Identify which cell holds the provided text, then report its [X, Y] central coordinate. 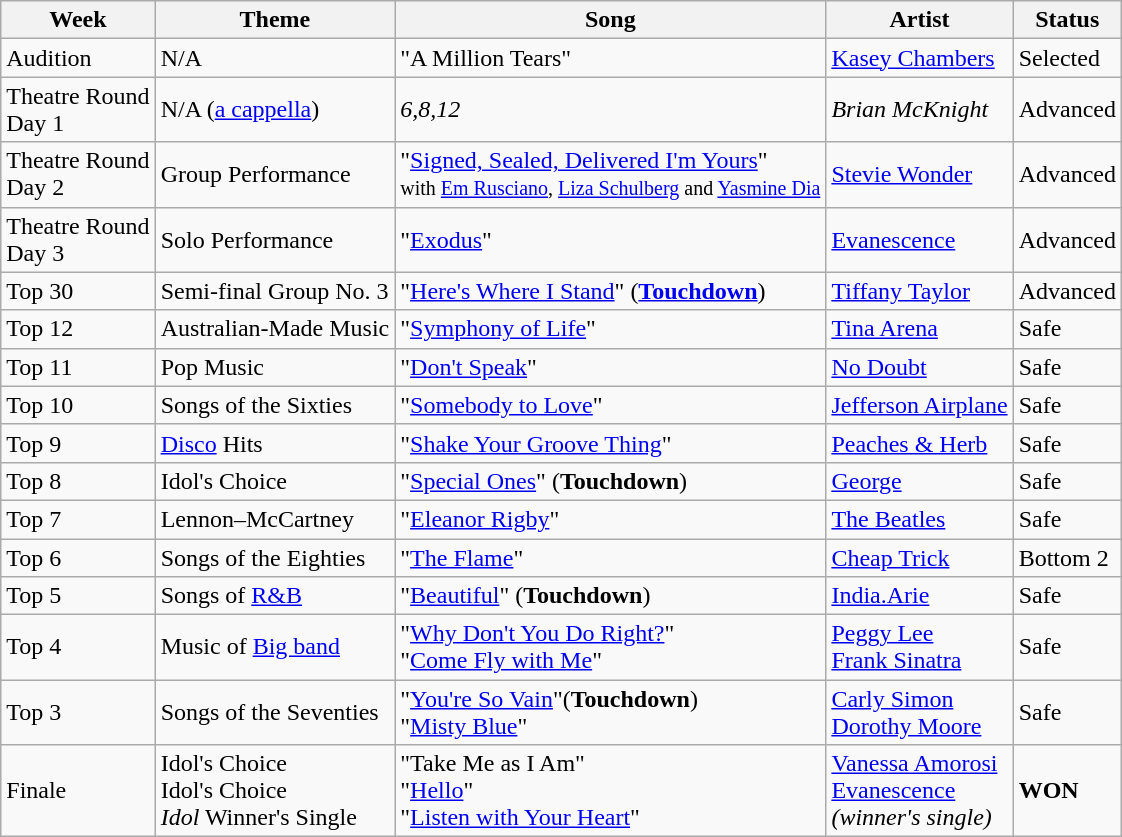
N/A (a cappella) [275, 110]
Theme [275, 20]
Jefferson Airplane [920, 405]
N/A [275, 58]
Top 4 [78, 648]
Brian McKnight [920, 110]
"Take Me as I Am""Hello""Listen with Your Heart" [610, 791]
"Signed, Sealed, Delivered I'm Yours" with Em Rusciano, Liza Schulberg and Yasmine Dia [610, 174]
Music of Big band [275, 648]
Status [1067, 20]
Finale [78, 791]
Audition [78, 58]
"Beautiful" (Touchdown) [610, 596]
"The Flame" [610, 557]
"Symphony of Life" [610, 329]
6,8,12 [610, 110]
Tiffany Taylor [920, 291]
Evanescence [920, 240]
Top 8 [78, 481]
Idol's Choice [275, 481]
Top 3 [78, 712]
Kasey Chambers [920, 58]
Pop Music [275, 367]
Australian-Made Music [275, 329]
"Don't Speak" [610, 367]
Vanessa AmorosiEvanescence(winner's single) [920, 791]
Top 9 [78, 443]
"A Million Tears" [610, 58]
Top 12 [78, 329]
Song [610, 20]
Songs of the Eighties [275, 557]
"Special Ones" (Touchdown) [610, 481]
Lennon–McCartney [275, 519]
"Somebody to Love" [610, 405]
Disco Hits [275, 443]
No Doubt [920, 367]
Top 6 [78, 557]
Stevie Wonder [920, 174]
Top 7 [78, 519]
"Eleanor Rigby" [610, 519]
Songs of R&B [275, 596]
Theatre RoundDay 1 [78, 110]
Group Performance [275, 174]
"Why Don't You Do Right?""Come Fly with Me" [610, 648]
"Exodus" [610, 240]
Top 11 [78, 367]
The Beatles [920, 519]
Songs of the Sixties [275, 405]
Artist [920, 20]
India.Arie [920, 596]
Tina Arena [920, 329]
"You're So Vain"(Touchdown)"Misty Blue" [610, 712]
Bottom 2 [1067, 557]
Carly SimonDorothy Moore [920, 712]
Selected [1067, 58]
"Here's Where I Stand" (Touchdown) [610, 291]
Songs of the Seventies [275, 712]
Peggy LeeFrank Sinatra [920, 648]
George [920, 481]
Semi-final Group No. 3 [275, 291]
Peaches & Herb [920, 443]
Theatre RoundDay 3 [78, 240]
Week [78, 20]
Theatre RoundDay 2 [78, 174]
"Shake Your Groove Thing" [610, 443]
WON [1067, 791]
Top 5 [78, 596]
Idol's ChoiceIdol's ChoiceIdol Winner's Single [275, 791]
Top 10 [78, 405]
Top 30 [78, 291]
Cheap Trick [920, 557]
Solo Performance [275, 240]
